Output the (X, Y) coordinate of the center of the cell containing the given text.  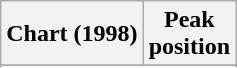
Chart (1998) (72, 34)
Peakposition (189, 34)
